Detect which cell encompasses the target text, then output its (X, Y) center coordinate. 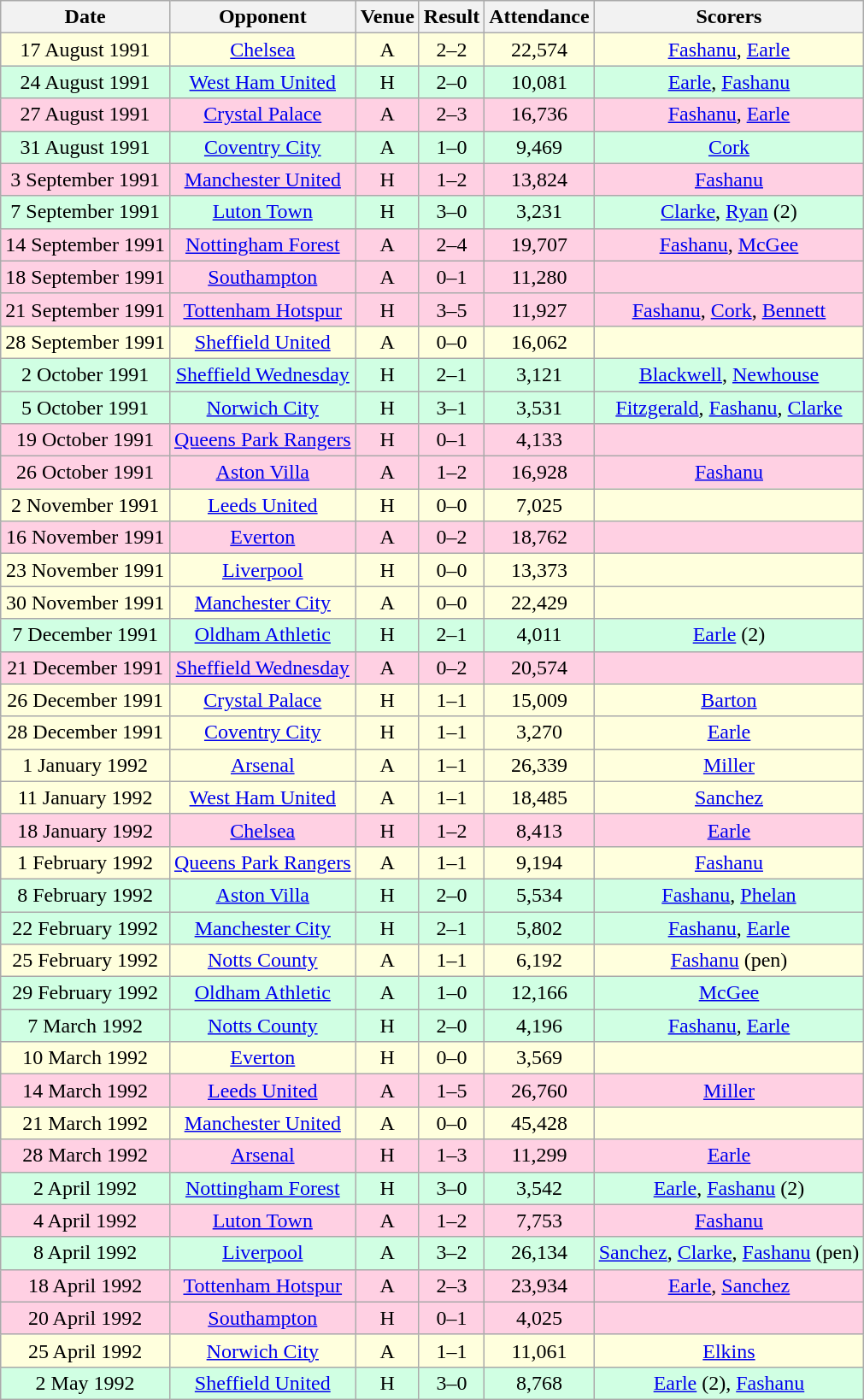
23 November 1991 (85, 570)
4 April 1992 (85, 1221)
31 August 1991 (85, 147)
3–1 (451, 408)
Fashanu, McGee (729, 244)
Sanchez, Clarke, Fashanu (pen) (729, 1253)
2 May 1992 (85, 1383)
5 October 1991 (85, 408)
8,413 (539, 830)
Scorers (729, 17)
4,196 (539, 1026)
3,231 (539, 212)
25 February 1992 (85, 961)
20 April 1992 (85, 1318)
28 December 1991 (85, 732)
6,192 (539, 961)
22,429 (539, 603)
Venue (387, 17)
Earle, Fashanu (729, 82)
12,166 (539, 993)
15,009 (539, 700)
18,762 (539, 538)
14 September 1991 (85, 244)
8 April 1992 (85, 1253)
18 September 1991 (85, 277)
27 August 1991 (85, 115)
Earle, Sanchez (729, 1285)
2–4 (451, 244)
Fitzgerald, Fashanu, Clarke (729, 408)
5,802 (539, 927)
Result (451, 17)
19 October 1991 (85, 440)
3,531 (539, 408)
2–2 (451, 50)
8 February 1992 (85, 895)
2 October 1991 (85, 374)
18,485 (539, 797)
4,011 (539, 635)
1–3 (451, 1156)
Blackwell, Newhouse (729, 374)
1 January 1992 (85, 765)
Barton (729, 700)
9,194 (539, 862)
18 April 1992 (85, 1285)
21 September 1991 (85, 309)
22,574 (539, 50)
22 February 1992 (85, 927)
11,927 (539, 309)
Elkins (729, 1350)
2 November 1991 (85, 505)
3,270 (539, 732)
3,569 (539, 1058)
21 March 1992 (85, 1123)
1 February 1992 (85, 862)
28 September 1991 (85, 342)
7,753 (539, 1221)
30 November 1991 (85, 603)
16 November 1991 (85, 538)
7,025 (539, 505)
7 March 1992 (85, 1026)
13,824 (539, 179)
25 April 1992 (85, 1350)
3,121 (539, 374)
45,428 (539, 1123)
18 January 1992 (85, 830)
Earle, Fashanu (2) (729, 1188)
9,469 (539, 147)
26 December 1991 (85, 700)
Fashanu (pen) (729, 961)
26,339 (539, 765)
4,025 (539, 1318)
Attendance (539, 17)
16,928 (539, 473)
Clarke, Ryan (2) (729, 212)
11 January 1992 (85, 797)
Opponent (262, 17)
3–2 (451, 1253)
16,062 (539, 342)
28 March 1992 (85, 1156)
26 October 1991 (85, 473)
Sanchez (729, 797)
21 December 1991 (85, 668)
8,768 (539, 1383)
14 March 1992 (85, 1091)
29 February 1992 (85, 993)
17 August 1991 (85, 50)
11,061 (539, 1350)
24 August 1991 (85, 82)
Earle (2), Fashanu (729, 1383)
13,373 (539, 570)
7 September 1991 (85, 212)
23,934 (539, 1285)
Cork (729, 147)
10 March 1992 (85, 1058)
Fashanu, Phelan (729, 895)
11,280 (539, 277)
7 December 1991 (85, 635)
Fashanu, Cork, Bennett (729, 309)
26,134 (539, 1253)
3 September 1991 (85, 179)
19,707 (539, 244)
3–5 (451, 309)
Earle (2) (729, 635)
1–5 (451, 1091)
11,299 (539, 1156)
4,133 (539, 440)
3,542 (539, 1188)
26,760 (539, 1091)
McGee (729, 993)
16,736 (539, 115)
2 April 1992 (85, 1188)
5,534 (539, 895)
Date (85, 17)
10,081 (539, 82)
20,574 (539, 668)
